Capture the cell that displays the provided text and extract its (x, y) central coordinate. 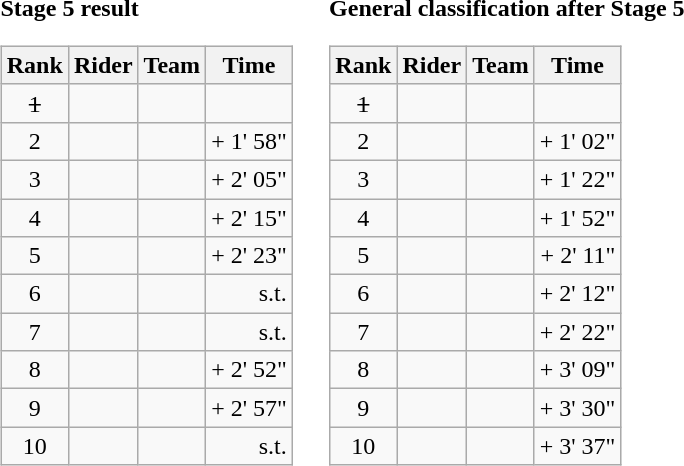
+ 2' 23" (250, 256)
+ 2' 12" (578, 294)
+ 2' 57" (250, 408)
+ 1' 22" (578, 179)
+ 1' 02" (578, 141)
+ 1' 58" (250, 141)
+ 3' 37" (578, 446)
+ 2' 52" (250, 370)
+ 3' 09" (578, 370)
+ 3' 30" (578, 408)
+ 2' 15" (250, 217)
+ 1' 52" (578, 217)
+ 2' 22" (578, 332)
+ 2' 11" (578, 256)
+ 2' 05" (250, 179)
